Capture the cell that displays the provided text and extract its (X, Y) central coordinate. 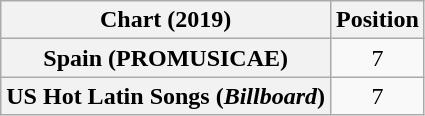
Position (378, 20)
Spain (PROMUSICAE) (166, 58)
Chart (2019) (166, 20)
US Hot Latin Songs (Billboard) (166, 96)
